Detect which cell encompasses the target text, then output its (x, y) center coordinate. 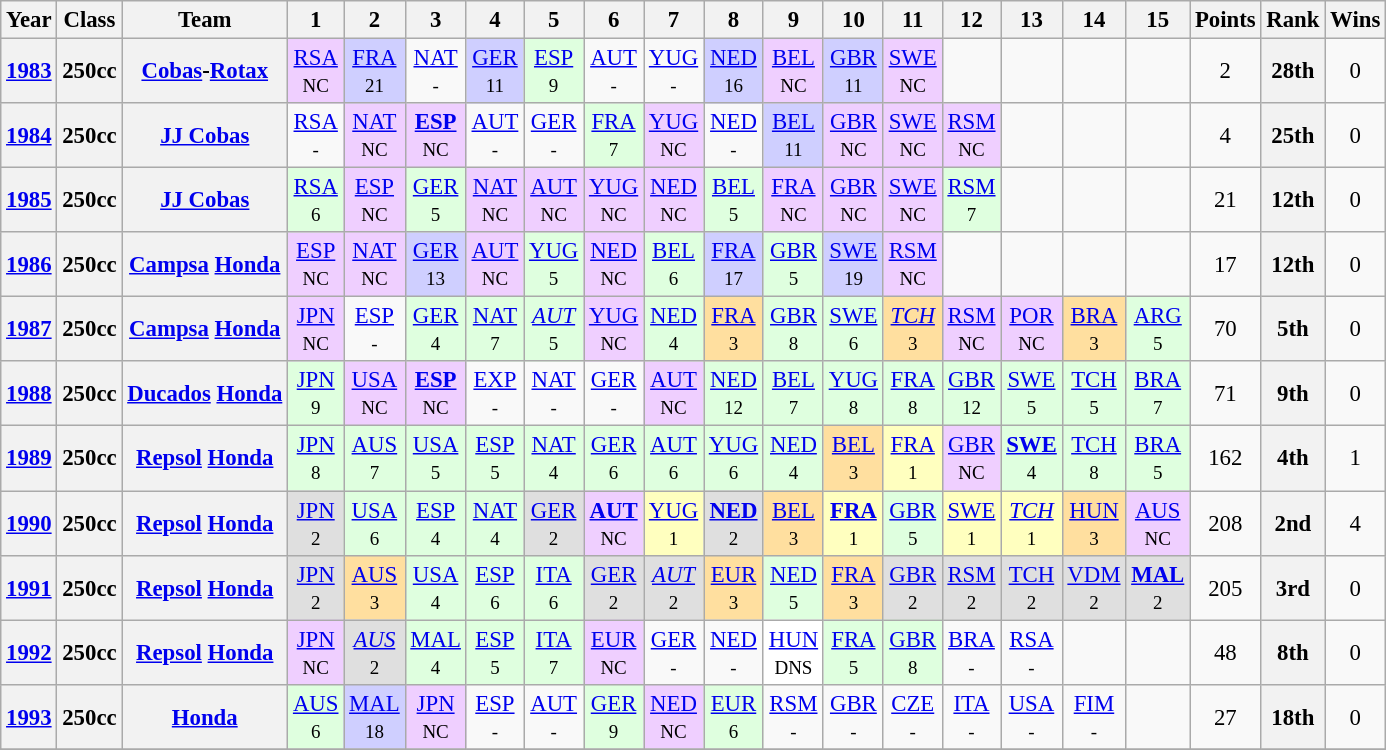
FRA17 (734, 264)
NED16 (734, 72)
AUT5 (554, 330)
USA6 (374, 524)
ITA- (972, 716)
GBR- (853, 716)
MAL2 (1158, 588)
GBR11 (853, 72)
8th (1293, 652)
1992 (29, 652)
Wins (1356, 20)
Honda (205, 716)
AUSNC (1158, 524)
BEL5 (734, 200)
NED5 (793, 588)
MAL4 (436, 652)
BEL6 (674, 264)
1984 (29, 136)
27 (1226, 716)
1989 (29, 458)
SWE6 (853, 330)
1986 (29, 264)
SWE19 (853, 264)
PORNC (1032, 330)
12 (972, 20)
Team (205, 20)
GER13 (436, 264)
TCH3 (912, 330)
JPN8 (316, 458)
FRANC (793, 200)
CZE- (912, 716)
GBR12 (972, 394)
Points (1226, 20)
1990 (29, 524)
USA5 (436, 458)
1987 (29, 330)
21 (1226, 200)
FRA21 (374, 72)
48 (1226, 652)
10 (853, 20)
TCH5 (1094, 394)
Class (90, 20)
HUN3 (1094, 524)
GER5 (436, 200)
17 (1226, 264)
RSM2 (972, 588)
ARG5 (1158, 330)
14 (1094, 20)
1993 (29, 716)
ITA7 (554, 652)
2nd (1293, 524)
1985 (29, 200)
RSM7 (972, 200)
BRA3 (1094, 330)
BRA- (972, 652)
USA- (1032, 716)
HUNDNS (793, 652)
25th (1293, 136)
SWE4 (1032, 458)
ESP9 (554, 72)
BELNC (793, 72)
1988 (29, 394)
GER11 (494, 72)
VDM2 (1094, 588)
Cobas-Rotax (205, 72)
1983 (29, 72)
MAL18 (374, 716)
28th (1293, 72)
EURNC (614, 652)
8 (734, 20)
71 (1226, 394)
RSANC (316, 72)
YUG6 (734, 458)
205 (1226, 588)
FRA7 (614, 136)
3 (436, 20)
13 (1032, 20)
NED2 (734, 524)
Year (29, 20)
BEL7 (793, 394)
EUR6 (734, 716)
ESP4 (436, 524)
FIM- (1094, 716)
5th (1293, 330)
AUS7 (374, 458)
9th (1293, 394)
FRA8 (912, 394)
GBR2 (912, 588)
YUG5 (554, 264)
TCH1 (1032, 524)
Rank (1293, 20)
RSM- (793, 716)
USA4 (436, 588)
Ducados Honda (205, 394)
NAT7 (494, 330)
6 (614, 20)
7 (674, 20)
1991 (29, 588)
18th (1293, 716)
ITA6 (554, 588)
SWE5 (1032, 394)
BEL11 (793, 136)
NED12 (734, 394)
EXP- (494, 394)
3rd (1293, 588)
JPN9 (316, 394)
11 (912, 20)
AUT2 (674, 588)
AUS3 (374, 588)
FRA5 (853, 652)
BRA5 (1158, 458)
YUG8 (853, 394)
YUG- (674, 72)
9 (793, 20)
RSA6 (316, 200)
BRA7 (1158, 394)
4th (1293, 458)
GER4 (436, 330)
AUS6 (316, 716)
70 (1226, 330)
YUG1 (674, 524)
162 (1226, 458)
GER6 (614, 458)
5 (554, 20)
208 (1226, 524)
TCH8 (1094, 458)
USANC (374, 394)
SWE1 (972, 524)
AUS2 (374, 652)
15 (1158, 20)
ESP6 (494, 588)
AUT6 (674, 458)
TCH2 (1032, 588)
EUR3 (734, 588)
GER9 (614, 716)
